Locate the cell with the specified text and output its [x, y] center coordinate. 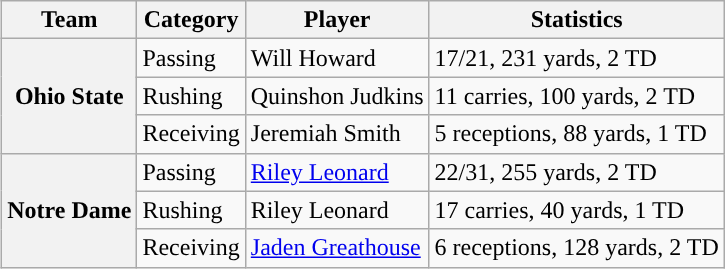
11 carries, 100 yards, 2 TD [576, 96]
Team [70, 20]
Quinshon Judkins [337, 96]
Category [191, 20]
Jeremiah Smith [337, 134]
Ohio State [70, 96]
Will Howard [337, 58]
17/21, 231 yards, 2 TD [576, 58]
Jaden Greathouse [337, 248]
22/31, 255 yards, 2 TD [576, 172]
Player [337, 20]
6 receptions, 128 yards, 2 TD [576, 248]
Notre Dame [70, 210]
17 carries, 40 yards, 1 TD [576, 210]
5 receptions, 88 yards, 1 TD [576, 134]
Statistics [576, 20]
